Provide the (X, Y) coordinate of the cell's center where the given text is located.  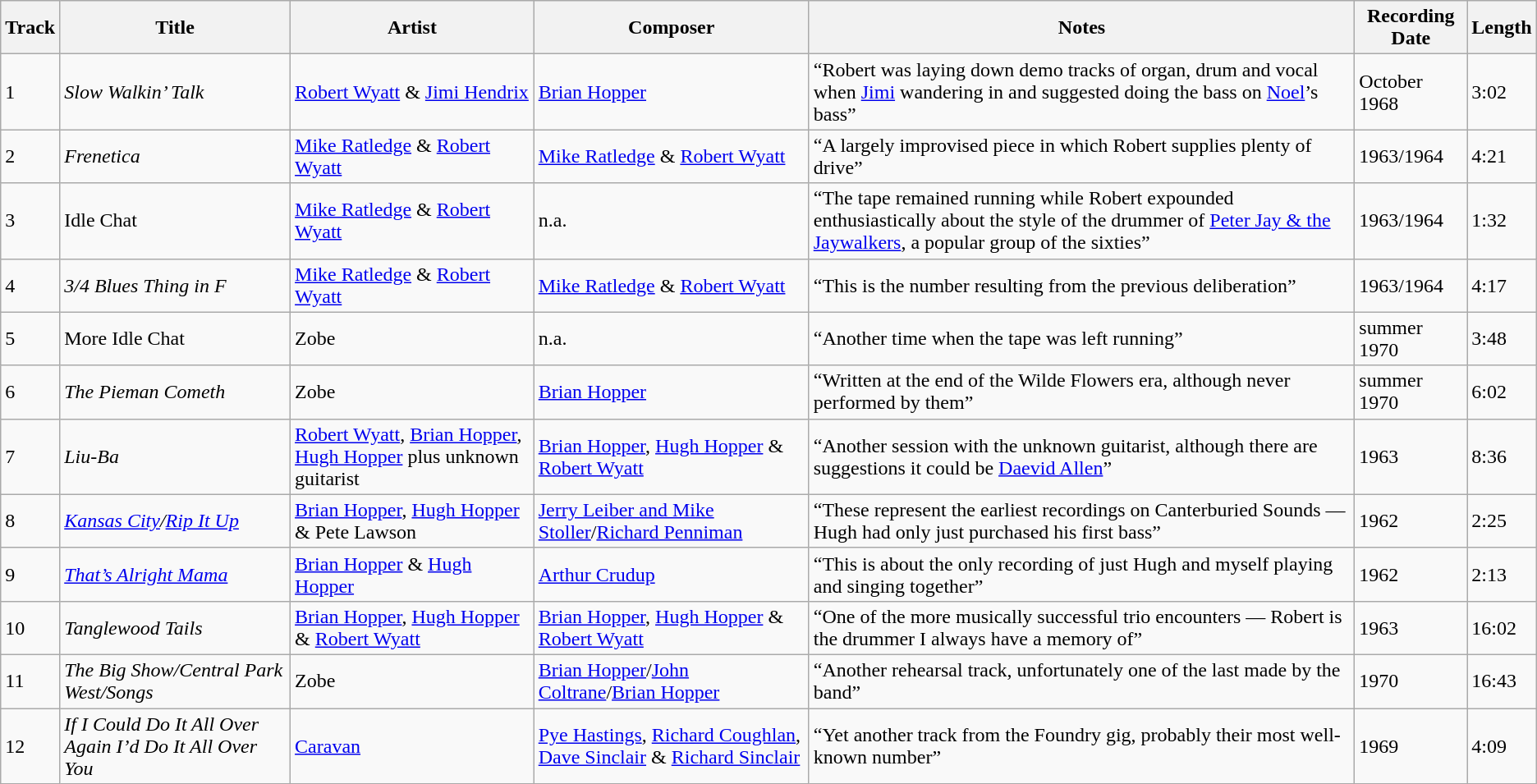
2 (30, 156)
“This is the number resulting from the previous deliberation” (1082, 286)
9 (30, 575)
Robert Wyatt, Brian Hopper, Hugh Hopper plus unknown guitarist (412, 456)
4 (30, 286)
Artist (412, 28)
5 (30, 338)
Frenetica (176, 156)
4:21 (1502, 156)
Kansas City/Rip It Up (176, 520)
“These represent the earliest recordings on Canterburied Sounds — Hugh had only just purchased his first bass” (1082, 520)
1 (30, 92)
“A largely improvised piece in which Robert supplies plenty of drive” (1082, 156)
Track (30, 28)
4:09 (1502, 745)
Robert Wyatt & Jimi Hendrix (412, 92)
“Robert was laying down demo tracks of organ, drum and vocal when Jimi wandering in and suggested doing the bass on Noel’s bass” (1082, 92)
2:13 (1502, 575)
Title (176, 28)
7 (30, 456)
8:36 (1502, 456)
Caravan (412, 745)
Jerry Leiber and Mike Stoller/Richard Penniman (672, 520)
Length (1502, 28)
1:32 (1502, 221)
October 1968 (1411, 92)
“Another session with the unknown guitarist, although there are suggestions it could be Daevid Allen” (1082, 456)
Brian Hopper & Hugh Hopper (412, 575)
Recording Date (1411, 28)
Brian Hopper, Hugh Hopper & Pete Lawson (412, 520)
10 (30, 627)
3 (30, 221)
The Pieman Cometh (176, 392)
8 (30, 520)
6:02 (1502, 392)
4:17 (1502, 286)
Arthur Crudup (672, 575)
More Idle Chat (176, 338)
“Yet another track from the Foundry gig, probably their most well-known number” (1082, 745)
Tanglewood Tails (176, 627)
Brian Hopper/John Coltrane/Brian Hopper (672, 681)
Slow Walkin’ Talk (176, 92)
3/4 Blues Thing in F (176, 286)
2:25 (1502, 520)
16:43 (1502, 681)
1969 (1411, 745)
“Written at the end of the Wilde Flowers era, although never performed by them” (1082, 392)
“This is about the only recording of just Hugh and myself playing and singing together” (1082, 575)
16:02 (1502, 627)
If I Could Do It All Over Again I’d Do It All Over You (176, 745)
Idle Chat (176, 221)
Composer (672, 28)
“Another rehearsal track, unfortunately one of the last made by the band” (1082, 681)
3:02 (1502, 92)
Liu-Ba (176, 456)
11 (30, 681)
Pye Hastings, Richard Coughlan, Dave Sinclair & Richard Sinclair (672, 745)
3:48 (1502, 338)
12 (30, 745)
That’s Alright Mama (176, 575)
“One of the more musically successful trio encounters — Robert is the drummer I always have a memory of” (1082, 627)
1970 (1411, 681)
“Another time when the tape was left running” (1082, 338)
6 (30, 392)
The Big Show/Central Park West/Songs (176, 681)
Notes (1082, 28)
